Identify which cell holds the provided text, then report its (X, Y) central coordinate. 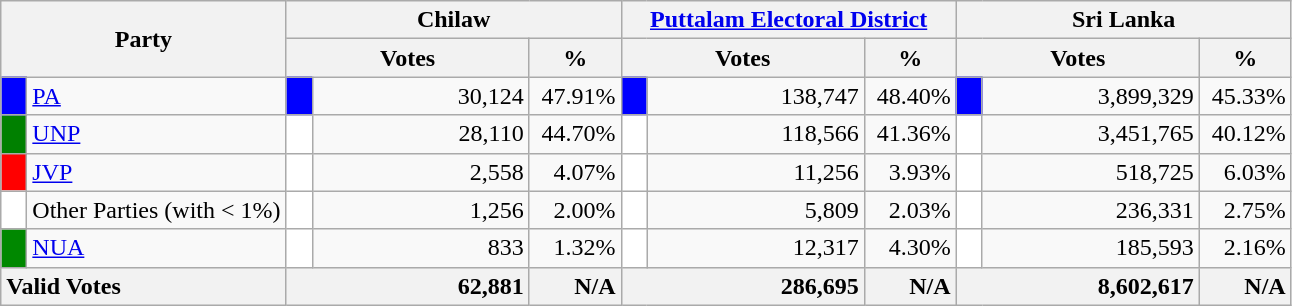
118,566 (756, 134)
28,110 (420, 134)
NUA (156, 248)
4.07% (575, 172)
12,317 (756, 248)
62,881 (408, 286)
3,451,765 (1090, 134)
11,256 (756, 172)
30,124 (420, 96)
5,809 (756, 210)
8,602,617 (1078, 286)
4.30% (910, 248)
PA (156, 96)
Sri Lanka (1124, 20)
286,695 (742, 286)
Party (144, 39)
138,747 (756, 96)
JVP (156, 172)
518,725 (1090, 172)
2.75% (1245, 210)
3.93% (910, 172)
185,593 (1090, 248)
833 (420, 248)
1.32% (575, 248)
44.70% (575, 134)
2,558 (420, 172)
Valid Votes (144, 286)
48.40% (910, 96)
3,899,329 (1090, 96)
Puttalam Electoral District (788, 20)
2.16% (1245, 248)
40.12% (1245, 134)
236,331 (1090, 210)
Chilaw (454, 20)
47.91% (575, 96)
UNP (156, 134)
45.33% (1245, 96)
1,256 (420, 210)
6.03% (1245, 172)
Other Parties (with < 1%) (156, 210)
41.36% (910, 134)
2.00% (575, 210)
2.03% (910, 210)
